Pinpoint the cell where the given text exists, returning its (x, y) midpoint coordinate. 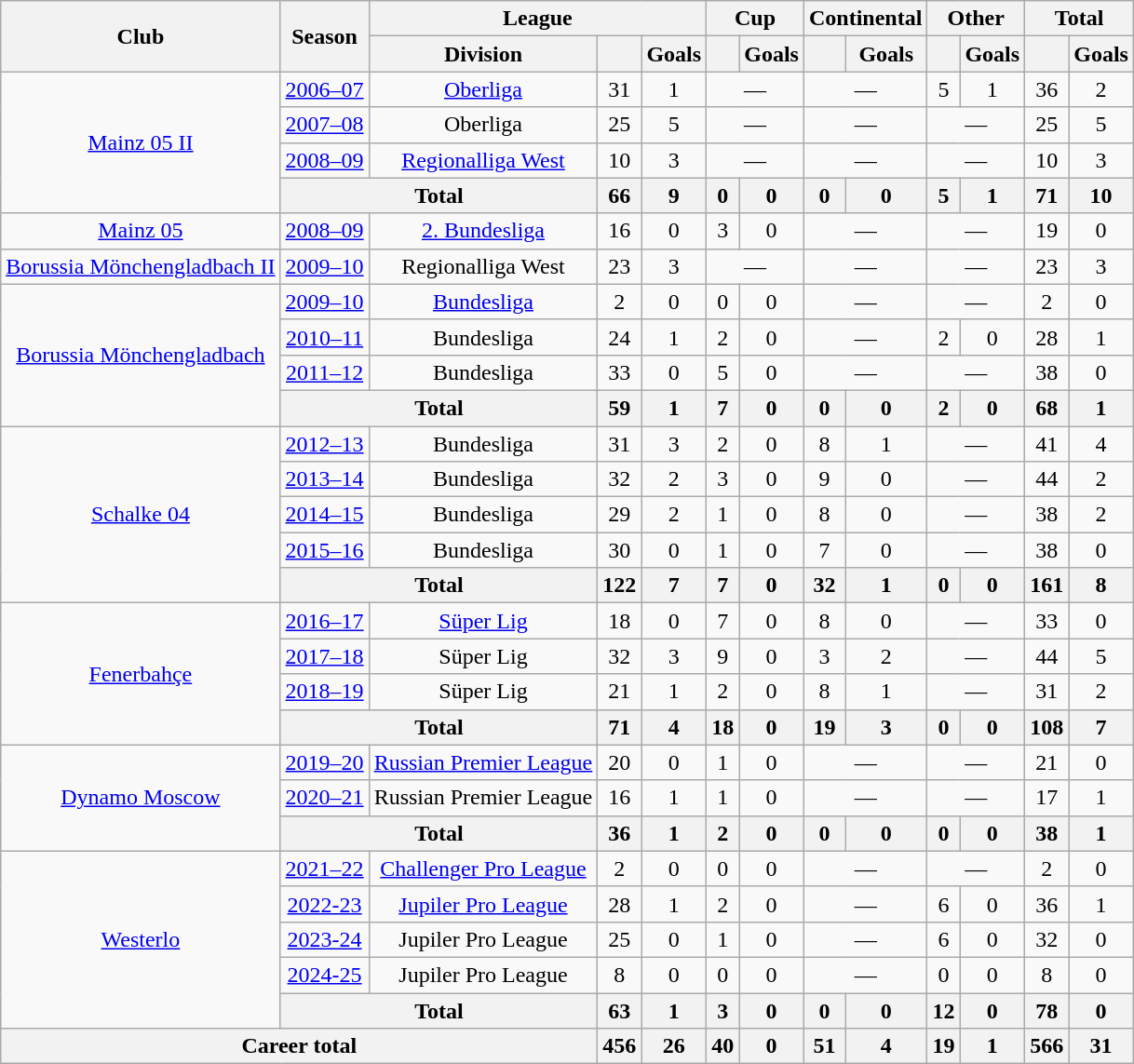
Westerlo (141, 939)
30 (620, 550)
League (537, 19)
Schalke 04 (141, 515)
2017–18 (324, 656)
2018–19 (324, 692)
2. Bundesliga (483, 231)
161 (1046, 586)
2016–17 (324, 621)
29 (620, 515)
2006–07 (324, 89)
78 (1046, 1010)
2014–15 (324, 515)
24 (620, 337)
66 (620, 195)
122 (620, 586)
2010–11 (324, 337)
Fenerbahçe (141, 674)
Dynamo Moscow (141, 798)
108 (1046, 727)
Continental (865, 19)
Borussia Mönchengladbach (141, 355)
51 (824, 1046)
Mainz 05 II (141, 142)
2022-23 (324, 904)
Club (141, 36)
2007–08 (324, 125)
566 (1046, 1046)
20 (620, 762)
2023-24 (324, 939)
2021–22 (324, 869)
2012–13 (324, 444)
2019–20 (324, 762)
Division (483, 54)
Challenger Pro League (483, 869)
40 (722, 1046)
Season (324, 36)
Mainz 05 (141, 231)
Borussia Mönchengladbach II (141, 266)
2020–21 (324, 798)
59 (620, 408)
2024-25 (324, 975)
2015–16 (324, 550)
68 (1046, 408)
17 (1046, 798)
456 (620, 1046)
Other (976, 19)
41 (1046, 444)
Cup (756, 19)
26 (674, 1046)
63 (620, 1010)
12 (944, 1010)
Career total (300, 1046)
2011–12 (324, 372)
2013–14 (324, 479)
